Scan for the cell matching the given text and deliver its (x, y) coordinate at center. 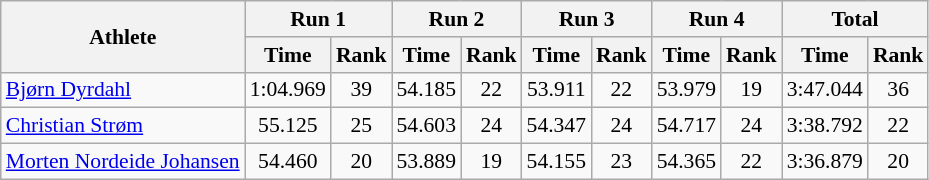
Total (856, 19)
54.603 (426, 126)
Run 3 (587, 19)
Morten Nordeide Johansen (123, 162)
54.717 (686, 126)
39 (362, 90)
54.185 (426, 90)
Run 4 (717, 19)
Run 2 (457, 19)
54.460 (288, 162)
54.365 (686, 162)
Run 1 (318, 19)
53.911 (556, 90)
36 (898, 90)
53.979 (686, 90)
25 (362, 126)
55.125 (288, 126)
53.889 (426, 162)
3:47.044 (825, 90)
Christian Strøm (123, 126)
23 (622, 162)
1:04.969 (288, 90)
54.155 (556, 162)
3:38.792 (825, 126)
Athlete (123, 36)
Bjørn Dyrdahl (123, 90)
3:36.879 (825, 162)
54.347 (556, 126)
